Locate the cell with the specified text and output its [x, y] center coordinate. 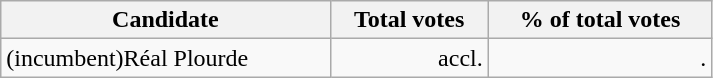
. [600, 58]
Candidate [166, 20]
Total votes [409, 20]
% of total votes [600, 20]
accl. [409, 58]
(incumbent)Réal Plourde [166, 58]
